Output the [X, Y] coordinate of the center of the cell containing the given text.  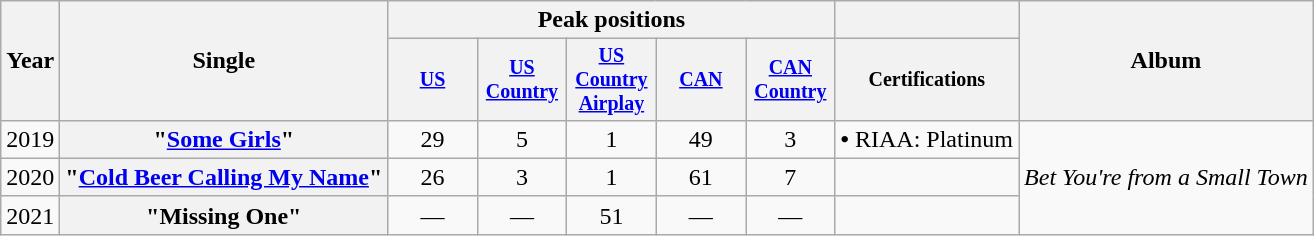
26 [432, 177]
Single [224, 61]
• RIAA: Platinum [926, 139]
29 [432, 139]
2019 [30, 139]
CAN Country [790, 80]
7 [790, 177]
51 [612, 215]
Bet You're from a Small Town [1166, 177]
61 [700, 177]
49 [700, 139]
"Cold Beer Calling My Name" [224, 177]
"Missing One" [224, 215]
2020 [30, 177]
Certifications [926, 80]
2021 [30, 215]
Album [1166, 61]
CAN [700, 80]
Year [30, 61]
"Some Girls" [224, 139]
5 [522, 139]
US Country Airplay [612, 80]
US [432, 80]
Peak positions [612, 20]
US Country [522, 80]
